Capture the cell that displays the provided text and extract its (x, y) central coordinate. 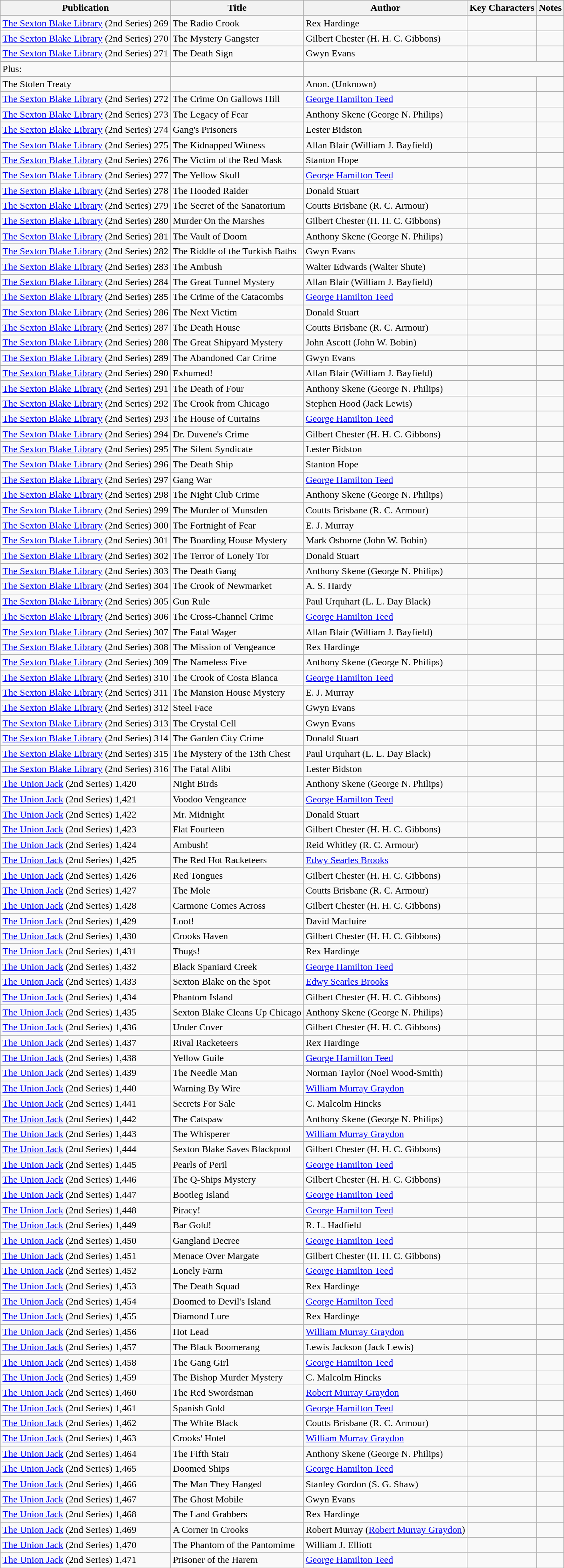
John Ascott (John W. Bobin) (386, 343)
Mr. Midnight (237, 814)
The Man They Hanged (237, 1484)
The Union Jack (2nd Series) 1,443 (86, 1134)
The Hooded Raider (237, 191)
The Red Swordsman (237, 1392)
Key Characters (502, 8)
The Union Jack (2nd Series) 1,463 (86, 1438)
Piracy! (237, 1210)
The Terror of Lonely Tor (237, 556)
Publication (86, 8)
The Union Jack (2nd Series) 1,450 (86, 1241)
The Union Jack (2nd Series) 1,440 (86, 1088)
Rival Racketeers (237, 1043)
The Great Shipyard Mystery (237, 343)
The Union Jack (2nd Series) 1,439 (86, 1073)
Voodoo Vengeance (237, 799)
The Crime of the Catacombs (237, 297)
Night Birds (237, 784)
The Union Jack (2nd Series) 1,454 (86, 1301)
A Corner in Crooks (237, 1530)
The Mystery Gangster (237, 38)
Crooks Haven (237, 936)
The Fatal Wager (237, 632)
The Sexton Blake Library (2nd Series) 287 (86, 327)
The Union Jack (2nd Series) 1,423 (86, 830)
Plus: (86, 69)
The Union Jack (2nd Series) 1,422 (86, 814)
Doomed to Devil's Island (237, 1301)
The Q-Ships Mystery (237, 1180)
Robert Murray Graydon (386, 1392)
The Phantom of the Pantomime (237, 1545)
The Gang Girl (237, 1362)
The White Black (237, 1423)
The Union Jack (2nd Series) 1,444 (86, 1149)
The Union Jack (2nd Series) 1,435 (86, 1012)
The Union Jack (2nd Series) 1,461 (86, 1408)
The Sexton Blake Library (2nd Series) 310 (86, 678)
Reid Whitley (R. C. Armour) (386, 845)
The Sexton Blake Library (2nd Series) 285 (86, 297)
The Sexton Blake Library (2nd Series) 305 (86, 601)
The Sexton Blake Library (2nd Series) 301 (86, 541)
The Sexton Blake Library (2nd Series) 280 (86, 221)
The Cross-Channel Crime (237, 616)
The Union Jack (2nd Series) 1,425 (86, 860)
Stephen Hood (Jack Lewis) (386, 403)
The Great Tunnel Mystery (237, 282)
The Death Ship (237, 465)
Diamond Lure (237, 1317)
The Sexton Blake Library (2nd Series) 270 (86, 38)
The Sexton Blake Library (2nd Series) 277 (86, 175)
Walter Edwards (Walter Shute) (386, 267)
Murder On the Marshes (237, 221)
Under Cover (237, 1027)
The Union Jack (2nd Series) 1,429 (86, 921)
Bar Gold! (237, 1225)
The Crystal Cell (237, 723)
Sexton Blake Saves Blackpool (237, 1149)
The Mystery of the 13th Chest (237, 754)
Lewis Jackson (Jack Lewis) (386, 1347)
Title (237, 8)
The Sexton Blake Library (2nd Series) 278 (86, 191)
Mark Osborne (John W. Bobin) (386, 541)
The Union Jack (2nd Series) 1,442 (86, 1119)
The Sexton Blake Library (2nd Series) 291 (86, 388)
The House of Curtains (237, 419)
The Union Jack (2nd Series) 1,469 (86, 1530)
The Union Jack (2nd Series) 1,424 (86, 845)
The Sexton Blake Library (2nd Series) 282 (86, 251)
Pearls of Peril (237, 1165)
Doomed Ships (237, 1469)
The Boarding House Mystery (237, 541)
The Catspaw (237, 1119)
The Sexton Blake Library (2nd Series) 293 (86, 419)
The Union Jack (2nd Series) 1,448 (86, 1210)
The Sexton Blake Library (2nd Series) 296 (86, 465)
The Legacy of Fear (237, 114)
The Silent Syndicate (237, 449)
The Sexton Blake Library (2nd Series) 286 (86, 312)
The Union Jack (2nd Series) 1,452 (86, 1271)
The Union Jack (2nd Series) 1,446 (86, 1180)
The Mansion House Mystery (237, 693)
The Union Jack (2nd Series) 1,431 (86, 952)
The Sexton Blake Library (2nd Series) 313 (86, 723)
The Fatal Alibi (237, 769)
David Macluire (386, 921)
Yellow Guile (237, 1058)
The Ghost Mobile (237, 1499)
The Sexton Blake Library (2nd Series) 306 (86, 616)
The Crook of Costa Blanca (237, 678)
The Mole (237, 890)
The Sexton Blake Library (2nd Series) 309 (86, 662)
Carmone Comes Across (237, 906)
The Sexton Blake Library (2nd Series) 292 (86, 403)
The Union Jack (2nd Series) 1,432 (86, 967)
The Union Jack (2nd Series) 1,462 (86, 1423)
The Sexton Blake Library (2nd Series) 297 (86, 480)
The Sexton Blake Library (2nd Series) 299 (86, 510)
Spanish Gold (237, 1408)
The Fifth Stair (237, 1454)
The Abandoned Car Crime (237, 358)
The Whisperer (237, 1134)
Ambush! (237, 845)
Notes (550, 8)
The Vault of Doom (237, 236)
The Night Club Crime (237, 495)
The Union Jack (2nd Series) 1,451 (86, 1256)
The Crime On Gallows Hill (237, 99)
The Next Victim (237, 312)
Norman Taylor (Noel Wood-Smith) (386, 1073)
The Death Gang (237, 571)
The Union Jack (2nd Series) 1,437 (86, 1043)
The Death Sign (237, 54)
The Union Jack (2nd Series) 1,428 (86, 906)
Red Tongues (237, 875)
The Union Jack (2nd Series) 1,420 (86, 784)
The Mission of Vengeance (237, 647)
The Nameless Five (237, 662)
The Sexton Blake Library (2nd Series) 284 (86, 282)
The Radio Crook (237, 23)
William J. Elliott (386, 1545)
The Union Jack (2nd Series) 1,436 (86, 1027)
The Fortnight of Fear (237, 525)
Prisoner of the Harem (237, 1560)
The Union Jack (2nd Series) 1,466 (86, 1484)
The Sexton Blake Library (2nd Series) 290 (86, 373)
The Union Jack (2nd Series) 1,445 (86, 1165)
Gun Rule (237, 601)
The Crook from Chicago (237, 403)
The Union Jack (2nd Series) 1,457 (86, 1347)
Lonely Farm (237, 1271)
The Union Jack (2nd Series) 1,465 (86, 1469)
The Sexton Blake Library (2nd Series) 303 (86, 571)
The Union Jack (2nd Series) 1,460 (86, 1392)
The Secret of the Sanatorium (237, 206)
Menace Over Margate (237, 1256)
The Sexton Blake Library (2nd Series) 311 (86, 693)
The Garden City Crime (237, 738)
The Victim of the Red Mask (237, 160)
A. S. Hardy (386, 586)
The Black Boomerang (237, 1347)
The Riddle of the Turkish Baths (237, 251)
The Union Jack (2nd Series) 1,471 (86, 1560)
The Crook of Newmarket (237, 586)
The Union Jack (2nd Series) 1,441 (86, 1103)
Robert Murray (Robert Murray Graydon) (386, 1530)
Stanley Gordon (S. G. Shaw) (386, 1484)
Steel Face (237, 708)
The Sexton Blake Library (2nd Series) 302 (86, 556)
The Sexton Blake Library (2nd Series) 275 (86, 145)
The Needle Man (237, 1073)
The Kidnapped Witness (237, 145)
The Union Jack (2nd Series) 1,421 (86, 799)
The Union Jack (2nd Series) 1,438 (86, 1058)
The Union Jack (2nd Series) 1,455 (86, 1317)
The Union Jack (2nd Series) 1,453 (86, 1286)
Hot Lead (237, 1332)
The Sexton Blake Library (2nd Series) 300 (86, 525)
The Sexton Blake Library (2nd Series) 273 (86, 114)
The Union Jack (2nd Series) 1,447 (86, 1195)
The Union Jack (2nd Series) 1,449 (86, 1225)
Black Spaniard Creek (237, 967)
The Sexton Blake Library (2nd Series) 274 (86, 130)
The Union Jack (2nd Series) 1,434 (86, 997)
Thugs! (237, 952)
The Ambush (237, 267)
The Sexton Blake Library (2nd Series) 314 (86, 738)
Author (386, 8)
Loot! (237, 921)
The Union Jack (2nd Series) 1,459 (86, 1377)
Sexton Blake Cleans Up Chicago (237, 1012)
The Murder of Munsden (237, 510)
Gangland Decree (237, 1241)
The Sexton Blake Library (2nd Series) 298 (86, 495)
The Bishop Murder Mystery (237, 1377)
Exhumed! (237, 373)
The Union Jack (2nd Series) 1,468 (86, 1514)
Bootleg Island (237, 1195)
Warning By Wire (237, 1088)
R. L. Hadfield (386, 1225)
The Sexton Blake Library (2nd Series) 272 (86, 99)
The Union Jack (2nd Series) 1,430 (86, 936)
The Union Jack (2nd Series) 1,470 (86, 1545)
The Union Jack (2nd Series) 1,458 (86, 1362)
The Red Hot Racketeers (237, 860)
The Sexton Blake Library (2nd Series) 288 (86, 343)
Anon. (Unknown) (386, 84)
The Sexton Blake Library (2nd Series) 281 (86, 236)
The Sexton Blake Library (2nd Series) 307 (86, 632)
Gang's Prisoners (237, 130)
Phantom Island (237, 997)
The Union Jack (2nd Series) 1,433 (86, 982)
The Sexton Blake Library (2nd Series) 312 (86, 708)
The Sexton Blake Library (2nd Series) 294 (86, 434)
The Death House (237, 327)
The Sexton Blake Library (2nd Series) 279 (86, 206)
The Sexton Blake Library (2nd Series) 271 (86, 54)
The Yellow Skull (237, 175)
The Union Jack (2nd Series) 1,464 (86, 1454)
The Sexton Blake Library (2nd Series) 308 (86, 647)
The Land Grabbers (237, 1514)
Flat Fourteen (237, 830)
The Union Jack (2nd Series) 1,456 (86, 1332)
The Union Jack (2nd Series) 1,426 (86, 875)
The Sexton Blake Library (2nd Series) 289 (86, 358)
The Union Jack (2nd Series) 1,467 (86, 1499)
The Sexton Blake Library (2nd Series) 315 (86, 754)
The Death Squad (237, 1286)
Dr. Duvene's Crime (237, 434)
The Sexton Blake Library (2nd Series) 304 (86, 586)
The Sexton Blake Library (2nd Series) 316 (86, 769)
Crooks' Hotel (237, 1438)
Secrets For Sale (237, 1103)
The Death of Four (237, 388)
The Stolen Treaty (86, 84)
The Sexton Blake Library (2nd Series) 269 (86, 23)
The Sexton Blake Library (2nd Series) 276 (86, 160)
The Union Jack (2nd Series) 1,427 (86, 890)
Sexton Blake on the Spot (237, 982)
The Sexton Blake Library (2nd Series) 283 (86, 267)
The Sexton Blake Library (2nd Series) 295 (86, 449)
Gang War (237, 480)
